Scan for the cell matching the given text and deliver its (x, y) coordinate at center. 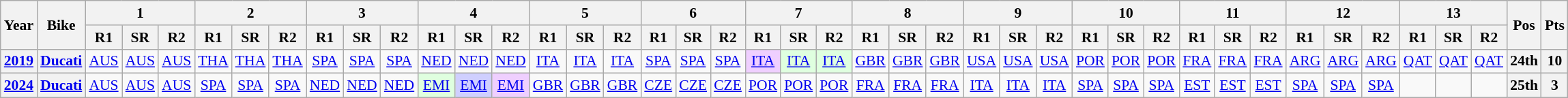
Year (19, 24)
6 (693, 13)
Pts (1554, 24)
24th (1524, 61)
25th (1524, 86)
4 (474, 13)
1 (140, 13)
9 (1018, 13)
7 (798, 13)
5 (585, 13)
2024 (19, 86)
2 (250, 13)
11 (1232, 13)
12 (1343, 13)
13 (1453, 13)
2019 (19, 61)
Pos (1524, 24)
8 (908, 13)
Bike (61, 24)
